Scan for the cell matching the given text and deliver its (x, y) coordinate at center. 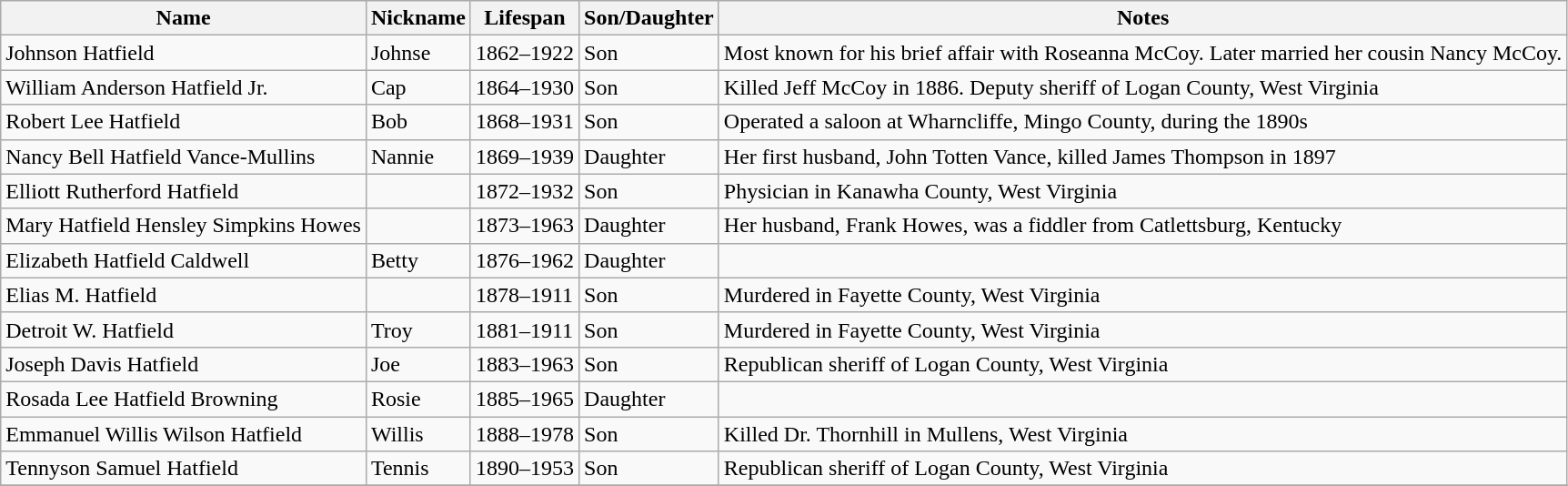
Mary Hatfield Hensley Simpkins Howes (184, 226)
William Anderson Hatfield Jr. (184, 87)
Physician in Kanawha County, West Virginia (1142, 191)
Willis (418, 434)
Her first husband, John Totten Vance, killed James Thompson in 1897 (1142, 157)
1890–1953 (524, 469)
Killed Dr. Thornhill in Mullens, West Virginia (1142, 434)
Johnson Hatfield (184, 53)
1888–1978 (524, 434)
1881–1911 (524, 329)
Nickname (418, 18)
Notes (1142, 18)
1876–1962 (524, 260)
Betty (418, 260)
Johnse (418, 53)
Son/Daughter (649, 18)
1869–1939 (524, 157)
Troy (418, 329)
1873–1963 (524, 226)
1885–1965 (524, 399)
1872–1932 (524, 191)
Nannie (418, 157)
1864–1930 (524, 87)
Tennis (418, 469)
1862–1922 (524, 53)
Lifespan (524, 18)
Her husband, Frank Howes, was a fiddler from Catlettsburg, Kentucky (1142, 226)
Operated a saloon at Wharncliffe, Mingo County, during the 1890s (1142, 122)
Joe (418, 364)
Joseph Davis Hatfield (184, 364)
Rosada Lee Hatfield Browning (184, 399)
Killed Jeff McCoy in 1886. Deputy sheriff of Logan County, West Virginia (1142, 87)
Name (184, 18)
Bob (418, 122)
1868–1931 (524, 122)
Tennyson Samuel Hatfield (184, 469)
Elias M. Hatfield (184, 295)
Nancy Bell Hatfield Vance-Mullins (184, 157)
1878–1911 (524, 295)
Emmanuel Willis Wilson Hatfield (184, 434)
Elizabeth Hatfield Caldwell (184, 260)
Rosie (418, 399)
Elliott Rutherford Hatfield (184, 191)
Cap (418, 87)
Robert Lee Hatfield (184, 122)
Detroit W. Hatfield (184, 329)
Most known for his brief affair with Roseanna McCoy. Later married her cousin Nancy McCoy. (1142, 53)
1883–1963 (524, 364)
